Output the [X, Y] coordinate of the center of the cell containing the given text.  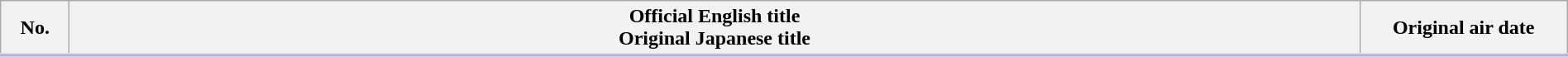
Official English titleOriginal Japanese title [715, 28]
Original air date [1464, 28]
No. [35, 28]
